Output the (x, y) coordinate of the center of the cell containing the given text.  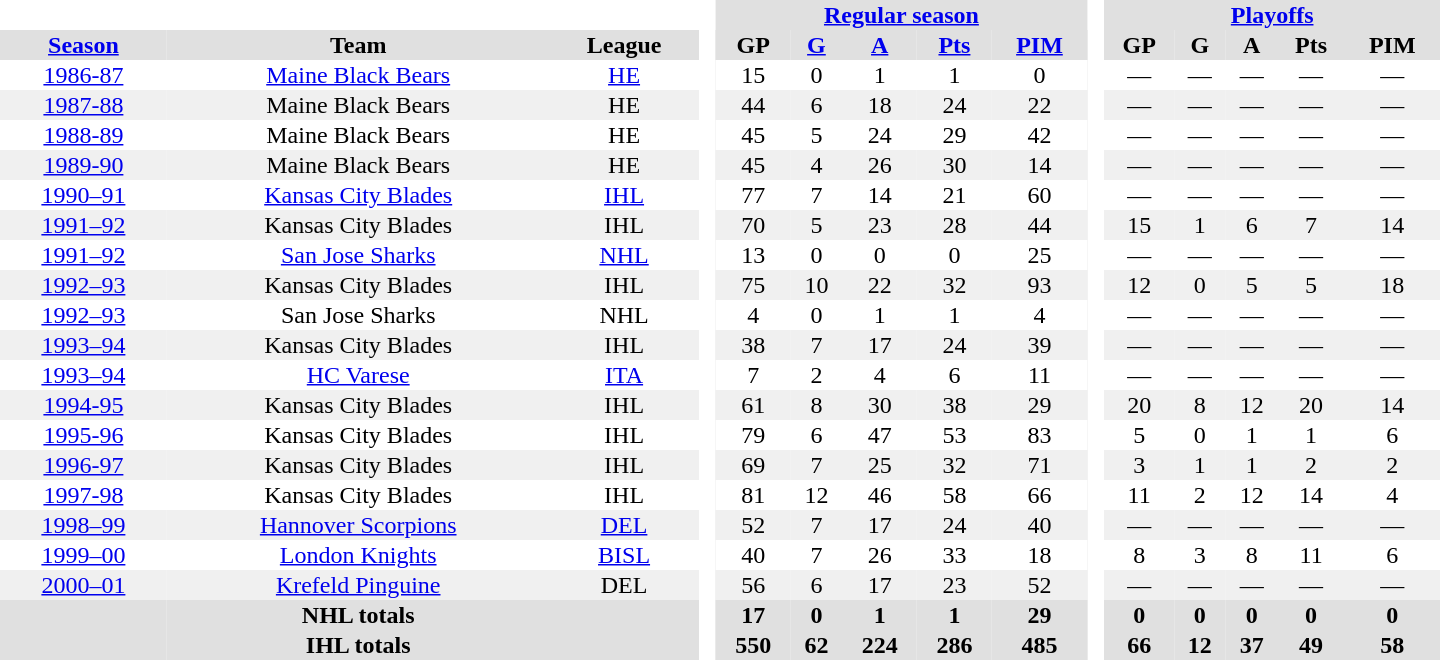
HC Varese (358, 375)
550 (754, 645)
53 (954, 435)
39 (1040, 345)
League (624, 45)
1998–99 (84, 525)
49 (1312, 645)
21 (954, 195)
IHL totals (358, 645)
London Knights (358, 555)
2000–01 (84, 585)
70 (754, 225)
ITA (624, 375)
81 (754, 495)
75 (754, 285)
BISL (624, 555)
62 (817, 645)
Hannover Scorpions (358, 525)
47 (880, 435)
Regular season (902, 15)
485 (1040, 645)
1994-95 (84, 405)
1990–91 (84, 195)
71 (1040, 465)
1996-97 (84, 465)
77 (754, 195)
1986-87 (84, 75)
286 (954, 645)
224 (880, 645)
79 (754, 435)
13 (754, 255)
Season (84, 45)
Krefeld Pinguine (358, 585)
Team (358, 45)
37 (1252, 645)
60 (1040, 195)
93 (1040, 285)
1987-88 (84, 105)
83 (1040, 435)
28 (954, 225)
56 (754, 585)
1999–00 (84, 555)
46 (880, 495)
1989-90 (84, 165)
10 (817, 285)
1995-96 (84, 435)
61 (754, 405)
1988-89 (84, 135)
42 (1040, 135)
NHL totals (358, 615)
33 (954, 555)
1997-98 (84, 495)
Playoffs (1272, 15)
69 (754, 465)
